Output the [x, y] coordinate of the center of the cell containing the given text.  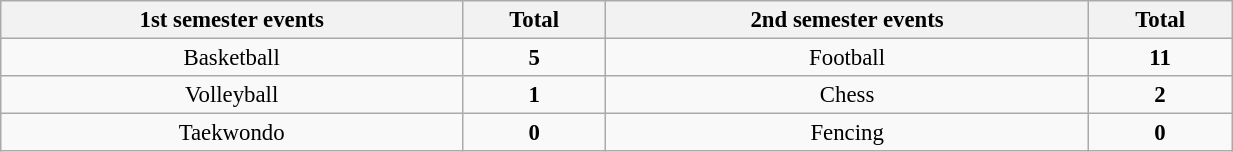
Football [848, 58]
2nd semester events [848, 20]
Basketball [232, 58]
Taekwondo [232, 133]
Volleyball [232, 95]
Fencing [848, 133]
1st semester events [232, 20]
11 [1160, 58]
1 [534, 95]
5 [534, 58]
Chess [848, 95]
2 [1160, 95]
